Capture the cell that displays the provided text and extract its [x, y] central coordinate. 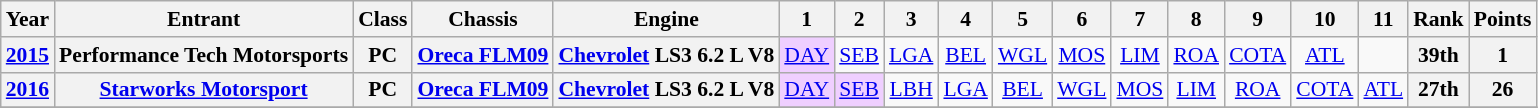
Class [382, 19]
8 [1196, 19]
2016 [28, 90]
Entrant [204, 19]
3 [911, 19]
4 [965, 19]
Rank [1438, 19]
Year [28, 19]
Points [1503, 19]
2015 [28, 55]
LBH [911, 90]
7 [1140, 19]
11 [1383, 19]
Performance Tech Motorsports [204, 55]
39th [1438, 55]
Chassis [482, 19]
27th [1438, 90]
6 [1082, 19]
2 [859, 19]
5 [1022, 19]
Starworks Motorsport [204, 90]
Engine [666, 19]
10 [1324, 19]
9 [1258, 19]
26 [1503, 90]
